Output the [X, Y] coordinate of the center of the cell containing the given text.  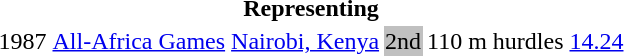
Nairobi, Kenya [306, 41]
2nd [404, 41]
110 m hurdles [496, 41]
All-Africa Games [139, 41]
